Return the (X, Y) coordinate for the center point of the cell that contains the specified text.  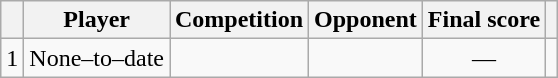
Final score (484, 20)
None–to–date (97, 58)
— (484, 58)
1 (12, 58)
Opponent (366, 20)
Competition (240, 20)
Player (97, 20)
